Provide the [x, y] coordinate of the cell's center where the given text is located.  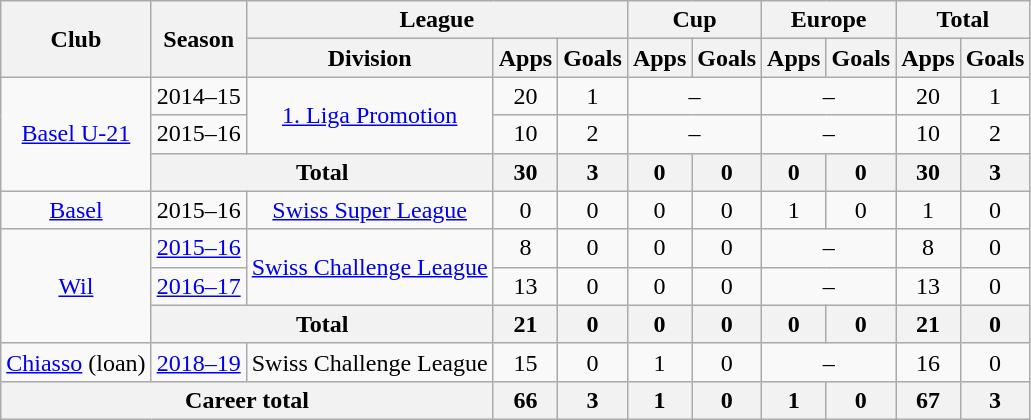
15 [525, 362]
Swiss Super League [370, 210]
Cup [694, 20]
Chiasso (loan) [76, 362]
16 [928, 362]
1. Liga Promotion [370, 115]
Season [198, 39]
2016–17 [198, 286]
2018–19 [198, 362]
66 [525, 400]
Basel U-21 [76, 134]
Wil [76, 286]
Europe [829, 20]
2014–15 [198, 96]
67 [928, 400]
Career total [247, 400]
Basel [76, 210]
Club [76, 39]
League [436, 20]
Division [370, 58]
